Extract the [X, Y] coordinate from the center of the cell holding the provided text.  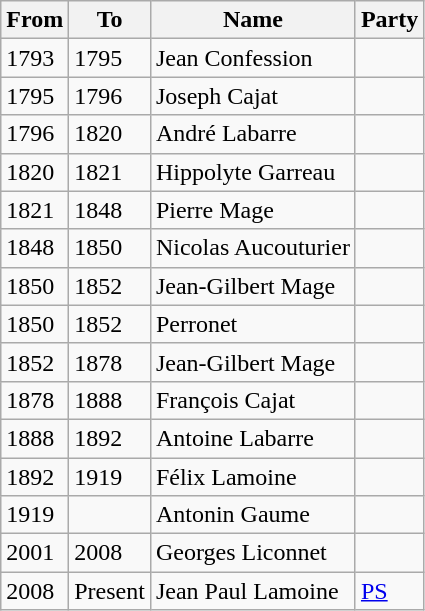
1793 [35, 58]
Nicolas Aucouturier [252, 248]
Antonin Gaume [252, 515]
Name [252, 20]
Present [110, 591]
From [35, 20]
Party [389, 20]
André Labarre [252, 134]
Jean Confession [252, 58]
Joseph Cajat [252, 96]
Georges Liconnet [252, 553]
Antoine Labarre [252, 438]
François Cajat [252, 400]
Pierre Mage [252, 210]
Félix Lamoine [252, 477]
Jean Paul Lamoine [252, 591]
PS [389, 591]
2001 [35, 553]
To [110, 20]
Hippolyte Garreau [252, 172]
Perronet [252, 324]
